Return (x, y) of the center of cell containing provided text 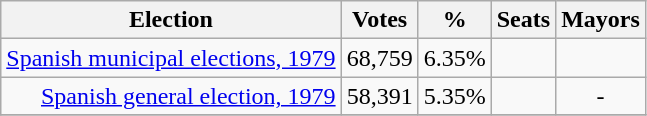
68,759 (380, 58)
Spanish municipal elections, 1979 (171, 58)
Votes (380, 20)
5.35% (454, 96)
% (454, 20)
Seats (523, 20)
Mayors (601, 20)
58,391 (380, 96)
6.35% (454, 58)
- (601, 96)
Spanish general election, 1979 (171, 96)
Election (171, 20)
